Provide the [X, Y] coordinate of the cell's center where the given text is located.  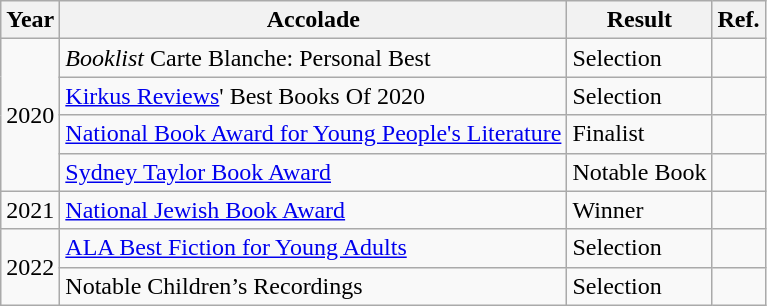
National Book Award for Young People's Literature [314, 134]
National Jewish Book Award [314, 210]
Finalist [640, 134]
Sydney Taylor Book Award [314, 172]
Notable Children’s Recordings [314, 286]
Kirkus Reviews' Best Books Of 2020 [314, 96]
Booklist Carte Blanche: Personal Best [314, 58]
2021 [30, 210]
2022 [30, 267]
Year [30, 20]
Notable Book [640, 172]
2020 [30, 115]
Winner [640, 210]
Accolade [314, 20]
Ref. [738, 20]
Result [640, 20]
ALA Best Fiction for Young Adults [314, 248]
